Find where the given text appears and provide that cell's center as [X, Y] coordinate. 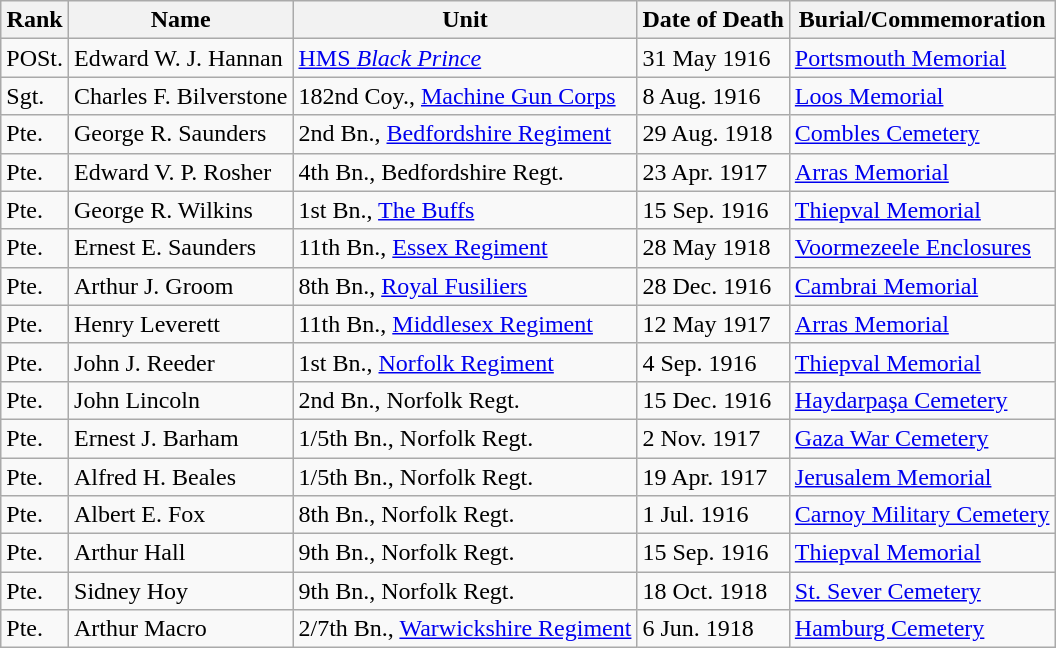
31 May 1916 [713, 58]
Sgt. [35, 96]
19 Apr. 1917 [713, 477]
Edward V. P. Rosher [181, 172]
HMS Black Prince [465, 58]
Combles Cemetery [922, 134]
11th Bn., Essex Regiment [465, 248]
1st Bn., The Buffs [465, 210]
4th Bn., Bedfordshire Regt. [465, 172]
Loos Memorial [922, 96]
Ernest E. Saunders [181, 248]
Jerusalem Memorial [922, 477]
2 Nov. 1917 [713, 438]
Date of Death [713, 20]
George R. Saunders [181, 134]
Albert E. Fox [181, 515]
St. Sever Cemetery [922, 591]
Haydarpaşa Cemetery [922, 400]
Voormezeele Enclosures [922, 248]
12 May 1917 [713, 324]
Charles F. Bilverstone [181, 96]
Arthur Hall [181, 553]
Carnoy Military Cemetery [922, 515]
POSt. [35, 58]
John Lincoln [181, 400]
Hamburg Cemetery [922, 629]
28 Dec. 1916 [713, 286]
29 Aug. 1918 [713, 134]
Rank [35, 20]
George R. Wilkins [181, 210]
Name [181, 20]
6 Jun. 1918 [713, 629]
28 May 1918 [713, 248]
Unit [465, 20]
8th Bn., Royal Fusiliers [465, 286]
8th Bn., Norfolk Regt. [465, 515]
Henry Leverett [181, 324]
1st Bn., Norfolk Regiment [465, 362]
11th Bn., Middlesex Regiment [465, 324]
2nd Bn., Bedfordshire Regiment [465, 134]
Ernest J. Barham [181, 438]
1 Jul. 1916 [713, 515]
Arthur J. Groom [181, 286]
Arthur Macro [181, 629]
Alfred H. Beales [181, 477]
John J. Reeder [181, 362]
4 Sep. 1916 [713, 362]
Sidney Hoy [181, 591]
18 Oct. 1918 [713, 591]
Gaza War Cemetery [922, 438]
182nd Coy., Machine Gun Corps [465, 96]
2nd Bn., Norfolk Regt. [465, 400]
Burial/Commemoration [922, 20]
23 Apr. 1917 [713, 172]
Edward W. J. Hannan [181, 58]
Portsmouth Memorial [922, 58]
8 Aug. 1916 [713, 96]
Cambrai Memorial [922, 286]
2/7th Bn., Warwickshire Regiment [465, 629]
15 Dec. 1916 [713, 400]
